Return [X, Y] of the center of cell containing provided text 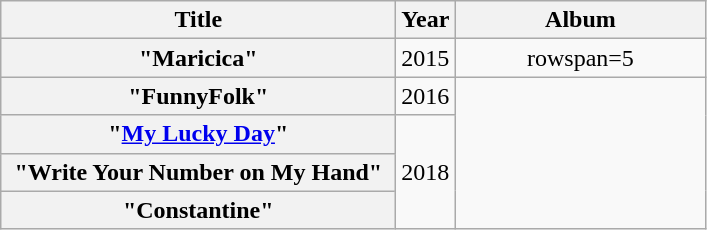
"Constantine" [198, 210]
2018 [426, 172]
"My Lucky Day" [198, 134]
2016 [426, 96]
Year [426, 20]
"FunnyFolk" [198, 96]
Album [580, 20]
rowspan=5 [580, 58]
"Maricica" [198, 58]
2015 [426, 58]
Title [198, 20]
"Write Your Number on My Hand" [198, 172]
